Return the [x, y] coordinate for the center point of the cell that contains the specified text.  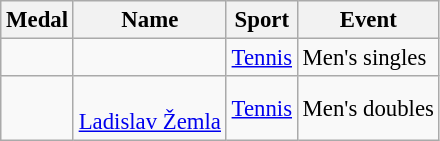
Event [368, 20]
Medal [38, 20]
Men's doubles [368, 108]
Name [150, 20]
Sport [262, 20]
Men's singles [368, 58]
Ladislav Žemla [150, 108]
